Locate the cell with the specified text and output its [X, Y] center coordinate. 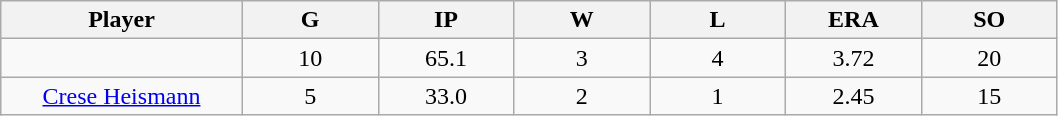
Player [122, 20]
10 [310, 58]
2 [582, 96]
IP [446, 20]
65.1 [446, 58]
3.72 [854, 58]
G [310, 20]
SO [989, 20]
L [718, 20]
3 [582, 58]
2.45 [854, 96]
5 [310, 96]
1 [718, 96]
Crese Heismann [122, 96]
33.0 [446, 96]
W [582, 20]
ERA [854, 20]
20 [989, 58]
4 [718, 58]
15 [989, 96]
